Locate the cell with the specified text and output its [X, Y] center coordinate. 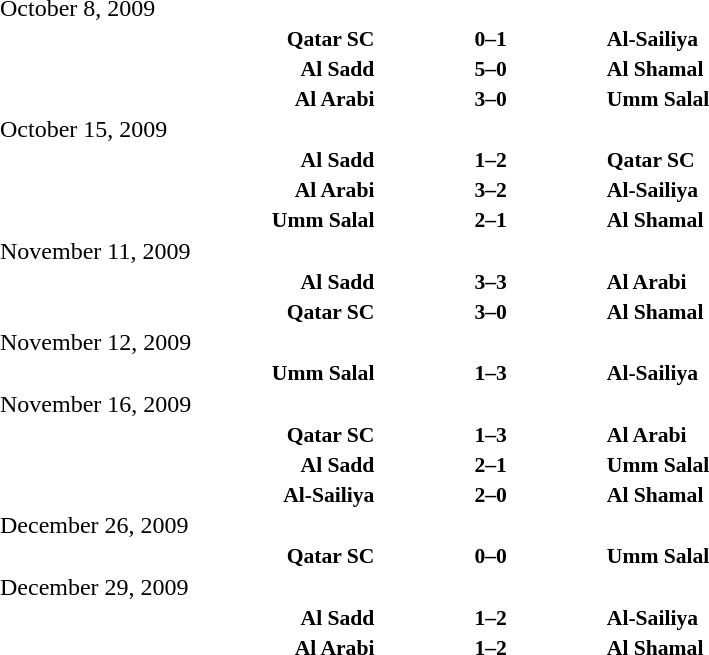
3–2 [490, 190]
0–0 [490, 556]
2–0 [490, 494]
3–3 [490, 282]
5–0 [490, 68]
0–1 [490, 38]
